Determine the (x, y) coordinate at the center of the cell enclosing the given text.  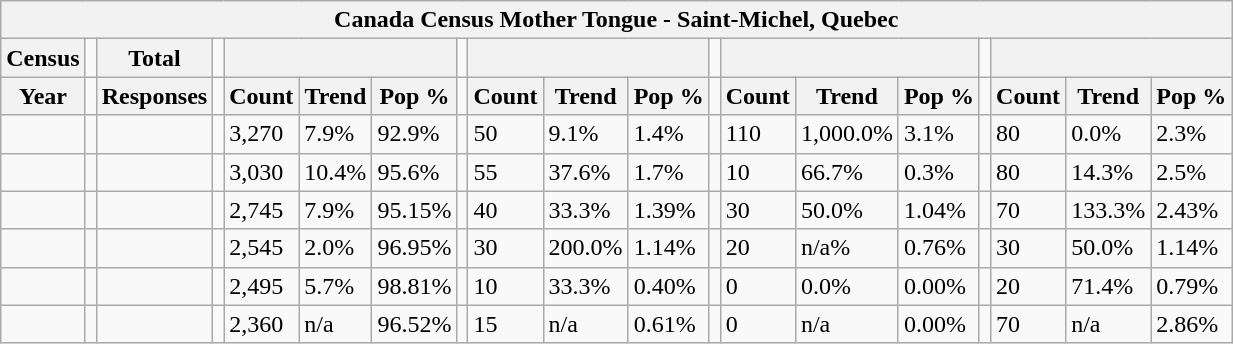
95.15% (414, 210)
66.7% (846, 172)
2.86% (1192, 324)
2,495 (262, 286)
0.76% (938, 248)
2,745 (262, 210)
10.4% (336, 172)
2,360 (262, 324)
71.4% (1108, 286)
5.7% (336, 286)
95.6% (414, 172)
Year (43, 96)
1.04% (938, 210)
15 (506, 324)
37.6% (586, 172)
2.3% (1192, 134)
2.5% (1192, 172)
Census (43, 58)
96.95% (414, 248)
3,270 (262, 134)
50 (506, 134)
1.7% (668, 172)
3,030 (262, 172)
Total (154, 58)
200.0% (586, 248)
14.3% (1108, 172)
0.3% (938, 172)
2.0% (336, 248)
110 (758, 134)
1,000.0% (846, 134)
9.1% (586, 134)
1.4% (668, 134)
55 (506, 172)
96.52% (414, 324)
0.40% (668, 286)
2.43% (1192, 210)
Canada Census Mother Tongue - Saint-Michel, Quebec (616, 20)
n/a% (846, 248)
Responses (154, 96)
133.3% (1108, 210)
2,545 (262, 248)
40 (506, 210)
1.39% (668, 210)
3.1% (938, 134)
98.81% (414, 286)
92.9% (414, 134)
0.61% (668, 324)
0.79% (1192, 286)
